Capture the cell that displays the provided text and extract its (X, Y) central coordinate. 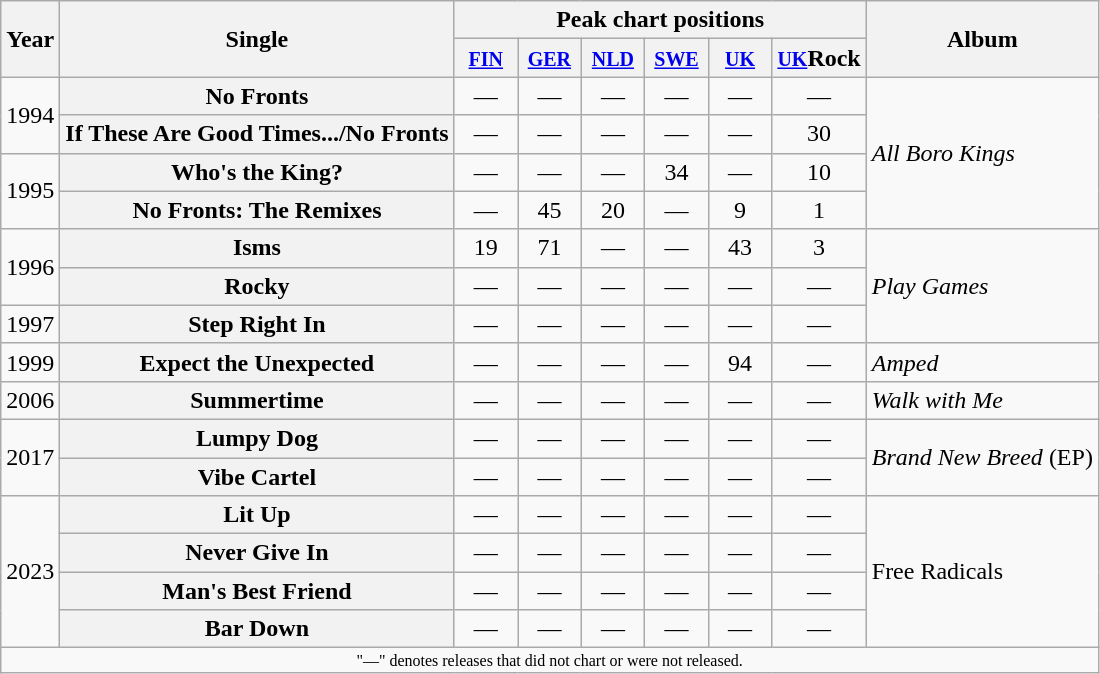
3 (819, 248)
GER (550, 58)
Never Give In (257, 553)
No Fronts (257, 96)
Play Games (982, 286)
2006 (30, 400)
Free Radicals (982, 572)
Walk with Me (982, 400)
Lit Up (257, 515)
UK (740, 58)
34 (677, 172)
Brand New Breed (EP) (982, 457)
Lumpy Dog (257, 438)
Expect the Unexpected (257, 362)
1 (819, 210)
UKRock (819, 58)
Rocky (257, 286)
Isms (257, 248)
9 (740, 210)
1999 (30, 362)
If These Are Good Times.../No Fronts (257, 134)
Summertime (257, 400)
Year (30, 39)
1996 (30, 267)
71 (550, 248)
Who's the King? (257, 172)
1995 (30, 191)
All Boro Kings (982, 153)
10 (819, 172)
Step Right In (257, 324)
1997 (30, 324)
94 (740, 362)
Bar Down (257, 629)
20 (613, 210)
FIN (486, 58)
2017 (30, 457)
Album (982, 39)
45 (550, 210)
30 (819, 134)
Man's Best Friend (257, 591)
NLD (613, 58)
Peak chart positions (660, 20)
1994 (30, 115)
Amped (982, 362)
43 (740, 248)
SWE (677, 58)
2023 (30, 572)
No Fronts: The Remixes (257, 210)
"—" denotes releases that did not chart or were not released. (550, 660)
Vibe Cartel (257, 477)
Single (257, 39)
19 (486, 248)
